Extract the (x, y) coordinate from the center of the cell holding the provided text.  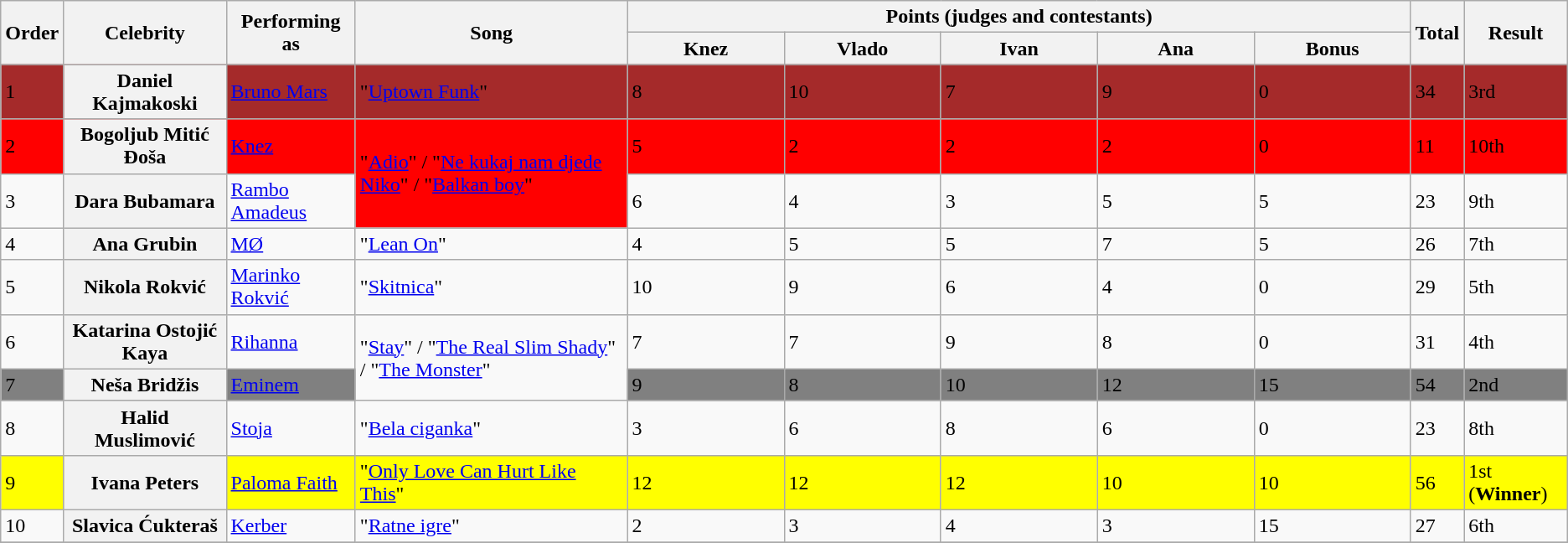
Marinko Rokvić (291, 287)
Daniel Kajmakoski (145, 92)
"Uptown Funk" (491, 92)
4th (1516, 342)
Rambo Amadeus (291, 201)
Bogoljub Mitić Đoša (145, 146)
1 (32, 92)
Song (491, 33)
5th (1516, 287)
Result (1516, 33)
Slavica Ćukteraš (145, 525)
Kerber (291, 525)
Ana (1176, 49)
"Bela ciganka" (491, 427)
31 (1437, 342)
"Adio" / "Ne kukaj nam djede Niko" / "Balkan boy" (491, 173)
Points (judges and contestants) (1019, 17)
34 (1437, 92)
"Lean On" (491, 244)
Neša Bridžis (145, 385)
54 (1437, 385)
Halid Muslimović (145, 427)
9th (1516, 201)
Ivan (1019, 49)
Celebrity (145, 33)
"Stay" / "The Real Slim Shady" / "The Monster" (491, 357)
Ivana Peters (145, 483)
7th (1516, 244)
"Ratne igre" (491, 525)
"Only Love Can Hurt Like This" (491, 483)
Nikola Rokvić (145, 287)
"Skitnica" (491, 287)
Eminem (291, 385)
Ana Grubin (145, 244)
27 (1437, 525)
26 (1437, 244)
11 (1437, 146)
10th (1516, 146)
Dara Bubamara (145, 201)
Bruno Mars (291, 92)
2nd (1516, 385)
Bonus (1332, 49)
1st (Winner) (1516, 483)
Paloma Faith (291, 483)
MØ (291, 244)
Katarina Ostojić Kaya (145, 342)
Rihanna (291, 342)
56 (1437, 483)
29 (1437, 287)
Vlado (863, 49)
Performing as (291, 33)
8th (1516, 427)
3rd (1516, 92)
Stoja (291, 427)
Total (1437, 33)
Order (32, 33)
6th (1516, 525)
